Return (x, y) of the center of cell containing provided text 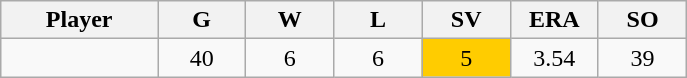
39 (642, 58)
5 (466, 58)
ERA (554, 20)
G (202, 20)
SV (466, 20)
40 (202, 58)
L (378, 20)
SO (642, 20)
W (290, 20)
3.54 (554, 58)
Player (80, 20)
